Scan for the cell matching the given text and deliver its (X, Y) coordinate at center. 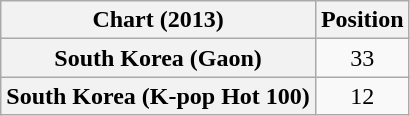
33 (362, 58)
Position (362, 20)
Chart (2013) (158, 20)
12 (362, 96)
South Korea (Gaon) (158, 58)
South Korea (K-pop Hot 100) (158, 96)
